Detect which cell encompasses the target text, then output its [X, Y] center coordinate. 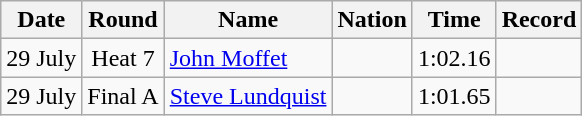
John Moffet [248, 58]
Steve Lundquist [248, 96]
Record [539, 20]
1:01.65 [454, 96]
1:02.16 [454, 58]
Time [454, 20]
Final A [123, 96]
Date [42, 20]
Nation [372, 20]
Heat 7 [123, 58]
Round [123, 20]
Name [248, 20]
